Search for the cell housing the specified text and yield its [x, y] center coordinate. 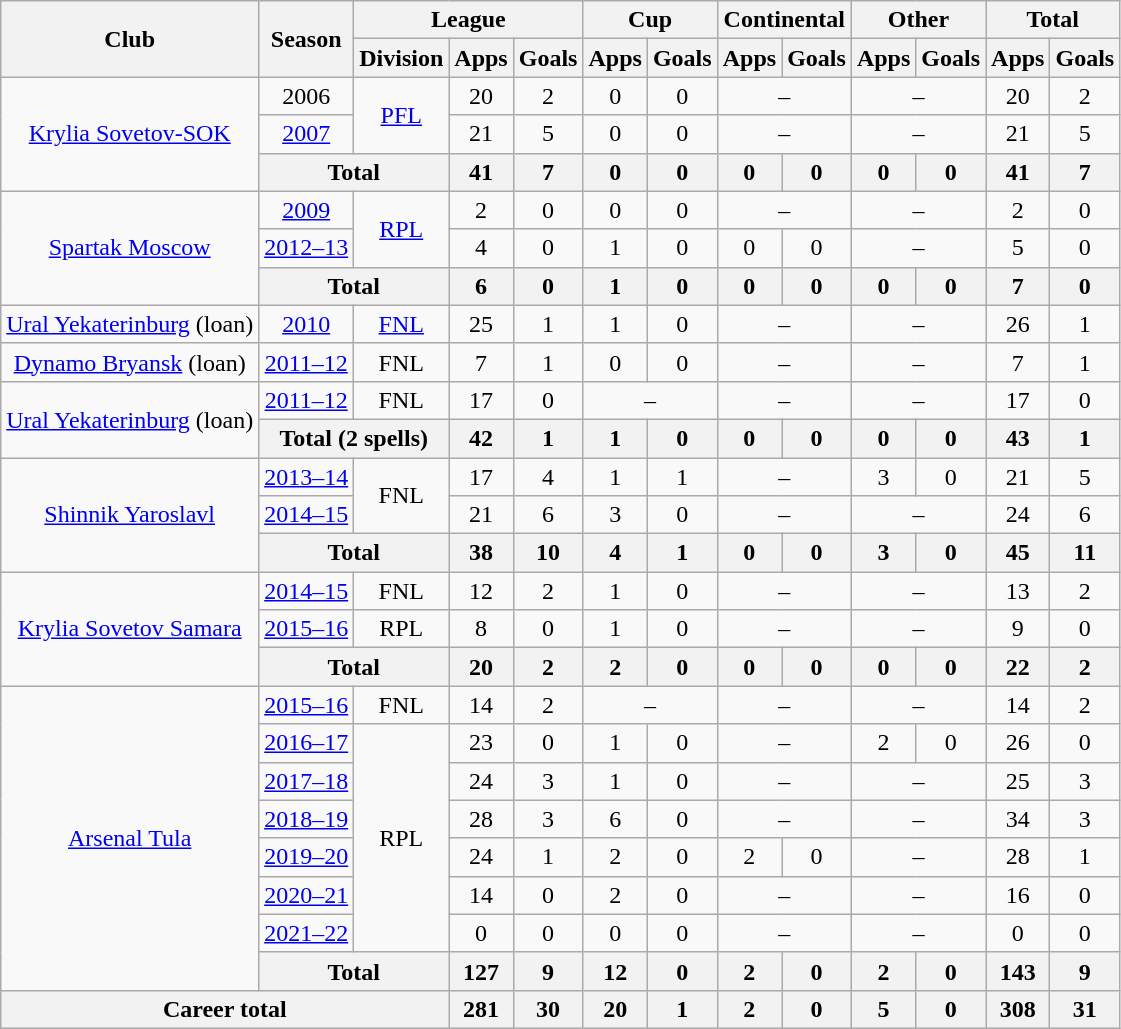
Krylia Sovetov Samara [130, 629]
2018–19 [306, 819]
11 [1085, 553]
2013–14 [306, 477]
Cup [650, 20]
42 [481, 438]
Other [918, 20]
Shinnik Yaroslavl [130, 515]
143 [1018, 971]
Spartak Moscow [130, 248]
281 [481, 1009]
8 [481, 629]
League [468, 20]
34 [1018, 819]
Arsenal Tula [130, 838]
127 [481, 971]
Season [306, 39]
43 [1018, 438]
Career total [225, 1009]
2016–17 [306, 743]
30 [548, 1009]
2006 [306, 96]
31 [1085, 1009]
10 [548, 553]
2017–18 [306, 781]
23 [481, 743]
13 [1018, 591]
38 [481, 553]
2007 [306, 134]
2021–22 [306, 933]
PFL [402, 115]
22 [1018, 667]
Continental [784, 20]
2020–21 [306, 895]
2019–20 [306, 857]
2009 [306, 210]
2012–13 [306, 248]
2010 [306, 324]
Total (2 spells) [354, 438]
Krylia Sovetov-SOK [130, 134]
308 [1018, 1009]
Division [402, 58]
45 [1018, 553]
Club [130, 39]
Dynamo Bryansk (loan) [130, 362]
16 [1018, 895]
